Capture the cell that displays the provided text and extract its (X, Y) central coordinate. 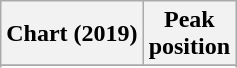
Chart (2019) (72, 34)
Peakposition (189, 34)
